From the cell containing the given text, extract its center point as (x, y) coordinate. 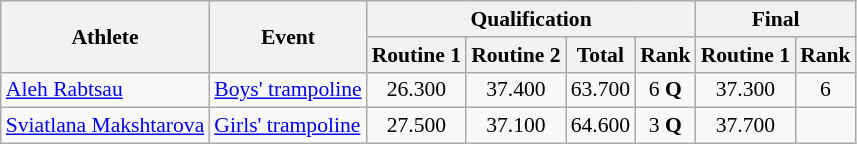
Athlete (106, 36)
Qualification (532, 19)
Aleh Rabtsau (106, 90)
6 (826, 90)
64.600 (600, 126)
37.700 (746, 126)
6 Q (666, 90)
26.300 (416, 90)
37.400 (516, 90)
27.500 (416, 126)
Total (600, 55)
Girls' trampoline (288, 126)
Routine 2 (516, 55)
Final (776, 19)
37.100 (516, 126)
Sviatlana Makshtarova (106, 126)
3 Q (666, 126)
Boys' trampoline (288, 90)
37.300 (746, 90)
63.700 (600, 90)
Event (288, 36)
